Locate the cell with the specified text and output its [X, Y] center coordinate. 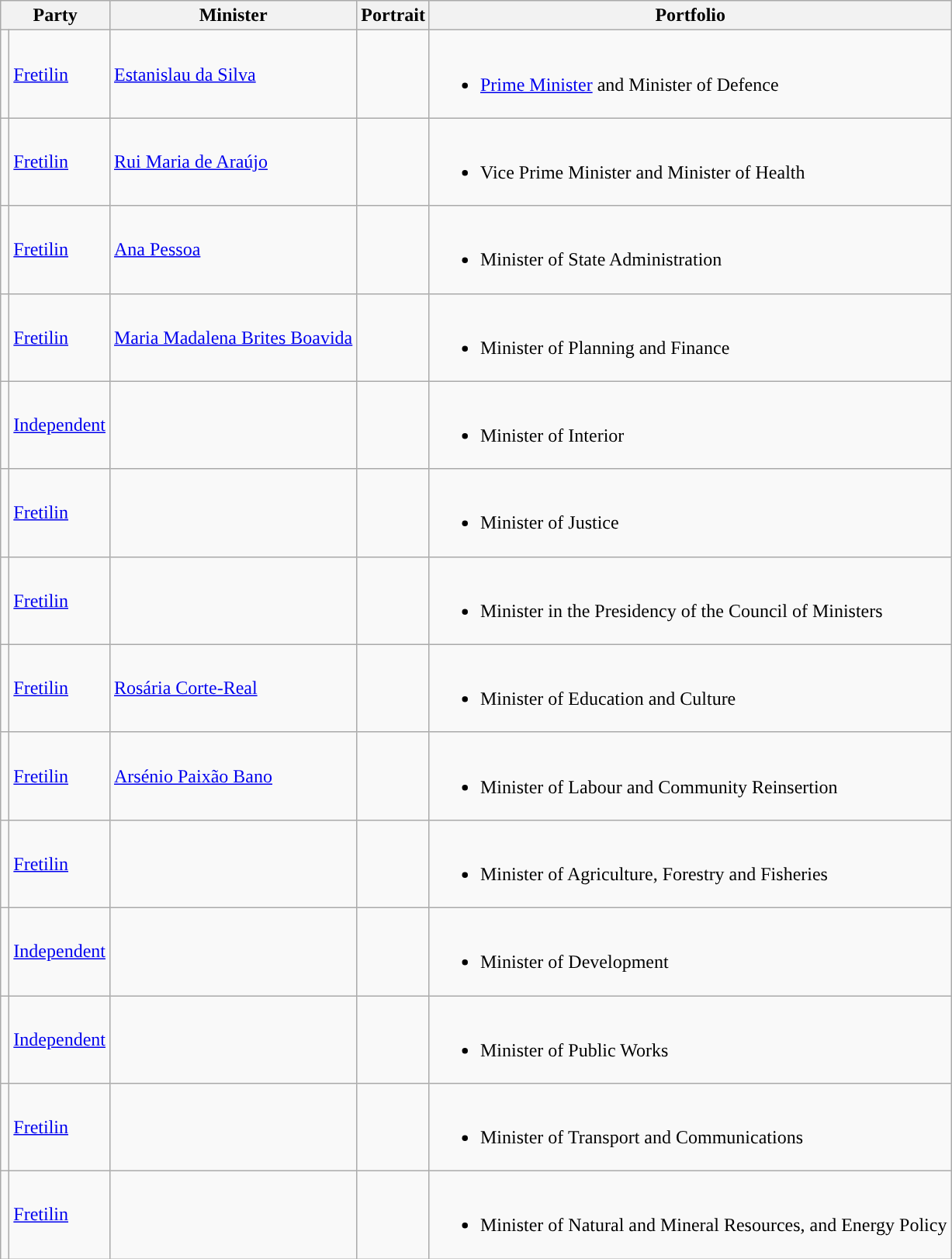
Rosária Corte-Real [233, 688]
Minister [233, 16]
Minister of Justice [690, 512]
Minister of Development [690, 952]
Party [56, 16]
Minister of Labour and Community Reinsertion [690, 776]
Ana Pessoa [233, 250]
Minister in the Presidency of the Council of Ministers [690, 601]
Minister of Transport and Communications [690, 1127]
Minister of Interior [690, 425]
Minister of Natural and Mineral Resources, and Energy Policy [690, 1216]
Portrait [393, 16]
Rui Maria de Araújo [233, 161]
Vice Prime Minister and Minister of Health [690, 161]
Prime Minister and Minister of Defence [690, 75]
Minister of State Administration [690, 250]
Estanislau da Silva [233, 75]
Minister of Education and Culture [690, 688]
Minister of Public Works [690, 1039]
Portfolio [690, 16]
Maria Madalena Brites Boavida [233, 337]
Minister of Planning and Finance [690, 337]
Minister of Agriculture, Forestry and Fisheries [690, 863]
Arsénio Paixão Bano [233, 776]
